Identify which cell holds the provided text, then report its (X, Y) central coordinate. 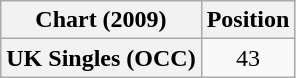
Chart (2009) (101, 20)
UK Singles (OCC) (101, 58)
Position (248, 20)
43 (248, 58)
